Extract the (x, y) coordinate from the center of the cell holding the provided text.  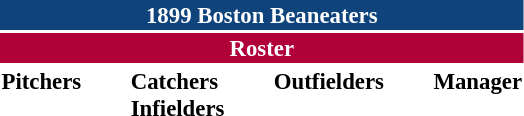
Roster (262, 48)
1899 Boston Beaneaters (262, 15)
